Locate the cell with the specified text and output its [X, Y] center coordinate. 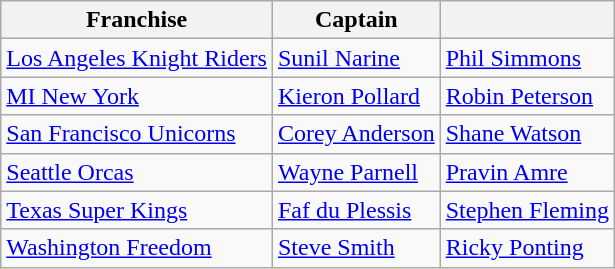
Faf du Plessis [356, 210]
MI New York [137, 96]
Sunil Narine [356, 58]
Franchise [137, 20]
Wayne Parnell [356, 172]
Ricky Ponting [527, 248]
Stephen Fleming [527, 210]
Shane Watson [527, 134]
Texas Super Kings [137, 210]
Phil Simmons [527, 58]
Washington Freedom [137, 248]
Robin Peterson [527, 96]
Kieron Pollard [356, 96]
Seattle Orcas [137, 172]
Corey Anderson [356, 134]
San Francisco Unicorns [137, 134]
Captain [356, 20]
Pravin Amre [527, 172]
Steve Smith [356, 248]
Los Angeles Knight Riders [137, 58]
